Extract the (X, Y) coordinate from the center of the cell holding the provided text.  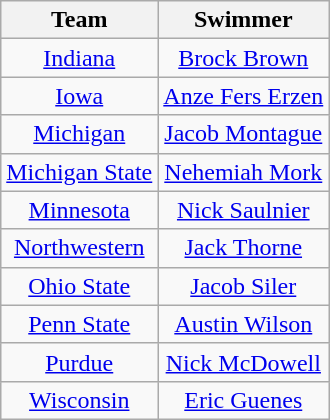
Minnesota (80, 210)
Nick Saulnier (244, 210)
Brock Brown (244, 58)
Michigan State (80, 172)
Nehemiah Mork (244, 172)
Indiana (80, 58)
Northwestern (80, 248)
Swimmer (244, 20)
Austin Wilson (244, 324)
Jacob Siler (244, 286)
Jacob Montague (244, 134)
Ohio State (80, 286)
Team (80, 20)
Anze Fers Erzen (244, 96)
Jack Thorne (244, 248)
Wisconsin (80, 400)
Purdue (80, 362)
Penn State (80, 324)
Iowa (80, 96)
Michigan (80, 134)
Eric Guenes (244, 400)
Nick McDowell (244, 362)
